Locate the cell with the specified text and output its [X, Y] center coordinate. 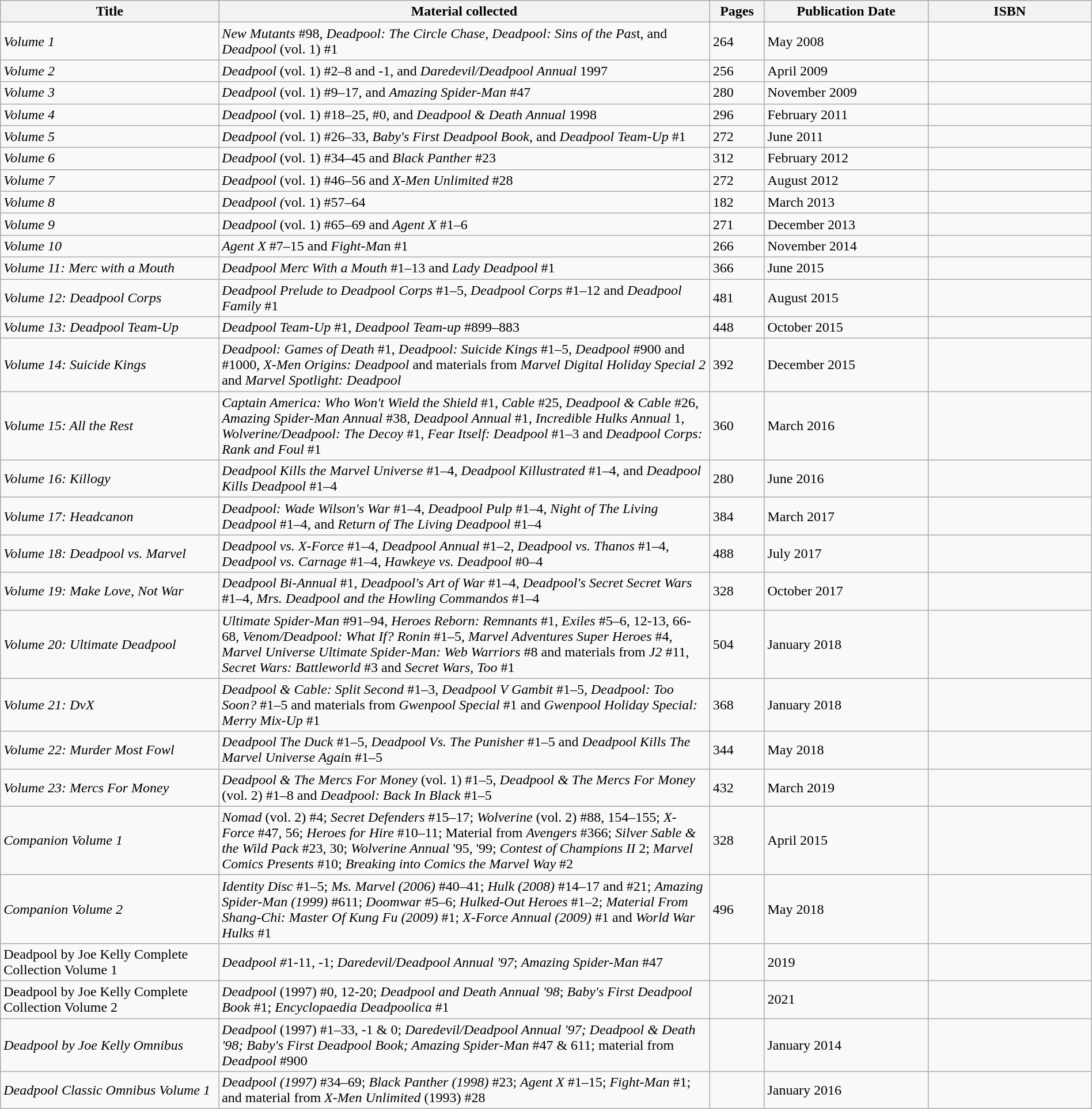
Pages [737, 12]
Deadpool Kills the Marvel Universe #1–4, Deadpool Killustrated #1–4, and Deadpool Kills Deadpool #1–4 [464, 479]
Deadpool by Joe Kelly Complete Collection Volume 2 [109, 1000]
Deadpool Classic Omnibus Volume 1 [109, 1091]
October 2017 [846, 591]
Volume 7 [109, 180]
New Mutants #98, Deadpool: The Circle Chase, Deadpool: Sins of the Past, and Deadpool (vol. 1) #1 [464, 41]
384 [737, 516]
Agent X #7–15 and Fight-Man #1 [464, 246]
Deadpool Bi-Annual #1, Deadpool's Art of War #1–4, Deadpool's Secret Secret Wars #1–4, Mrs. Deadpool and the Howling Commandos #1–4 [464, 591]
296 [737, 115]
November 2014 [846, 246]
June 2011 [846, 136]
Deadpool The Duck #1–5, Deadpool Vs. The Punisher #1–5 and Deadpool Kills The Marvel Universe Again #1–5 [464, 750]
Volume 12: Deadpool Corps [109, 297]
March 2019 [846, 788]
Deadpool (vol. 1) #26–33, Baby's First Deadpool Book, and Deadpool Team-Up #1 [464, 136]
June 2016 [846, 479]
Volume 23: Mercs For Money [109, 788]
Deadpool Prelude to Deadpool Corps #1–5, Deadpool Corps #1–12 and Deadpool Family #1 [464, 297]
2021 [846, 1000]
Volume 11: Merc with a Mouth [109, 268]
Deadpool Team-Up #1, Deadpool Team-up #899–883 [464, 328]
2019 [846, 962]
392 [737, 365]
266 [737, 246]
Deadpool (vol. 1) #57–64 [464, 202]
256 [737, 71]
Companion Volume 2 [109, 909]
Deadpool by Joe Kelly Omnibus [109, 1045]
Deadpool (vol. 1) #2–8 and -1, and Daredevil/Deadpool Annual 1997 [464, 71]
Deadpool (vol. 1) #9–17, and Amazing Spider-Man #47 [464, 93]
March 2016 [846, 426]
November 2009 [846, 93]
March 2013 [846, 202]
Deadpool Merc With a Mouth #1–13 and Lady Deadpool #1 [464, 268]
264 [737, 41]
271 [737, 224]
Volume 16: Killogy [109, 479]
312 [737, 158]
Deadpool #1-11, -1; Daredevil/Deadpool Annual '97; Amazing Spider-Man #47 [464, 962]
February 2011 [846, 115]
Deadpool by Joe Kelly Complete Collection Volume 1 [109, 962]
Deadpool (1997) #0, 12-20; Deadpool and Death Annual '98; Baby's First Deadpool Book #1; Encyclopaedia Deadpoolica #1 [464, 1000]
Volume 8 [109, 202]
October 2015 [846, 328]
504 [737, 644]
Volume 21: DvX [109, 705]
June 2015 [846, 268]
360 [737, 426]
December 2015 [846, 365]
Deadpool (vol. 1) #65–69 and Agent X #1–6 [464, 224]
Publication Date [846, 12]
Volume 20: Ultimate Deadpool [109, 644]
Deadpool (vol. 1) #18–25, #0, and Deadpool & Death Annual 1998 [464, 115]
April 2015 [846, 841]
August 2015 [846, 297]
Deadpool & The Mercs For Money (vol. 1) #1–5, Deadpool & The Mercs For Money (vol. 2) #1–8 and Deadpool: Back In Black #1–5 [464, 788]
April 2009 [846, 71]
Volume 15: All the Rest [109, 426]
Deadpool (1997) #34–69; Black Panther (1998) #23; Agent X #1–15; Fight-Man #1; and material from X-Men Unlimited (1993) #28 [464, 1091]
344 [737, 750]
August 2012 [846, 180]
Volume 13: Deadpool Team-Up [109, 328]
Volume 2 [109, 71]
Deadpool (vol. 1) #46–56 and X-Men Unlimited #28 [464, 180]
Volume 19: Make Love, Not War [109, 591]
July 2017 [846, 554]
Deadpool: Wade Wilson's War #1–4, Deadpool Pulp #1–4, Night of The Living Deadpool #1–4, and Return of The Living Deadpool #1–4 [464, 516]
448 [737, 328]
January 2014 [846, 1045]
496 [737, 909]
368 [737, 705]
488 [737, 554]
Volume 22: Murder Most Fowl [109, 750]
Volume 6 [109, 158]
Volume 10 [109, 246]
March 2017 [846, 516]
Title [109, 12]
December 2013 [846, 224]
Deadpool vs. X-Force #1–4, Deadpool Annual #1–2, Deadpool vs. Thanos #1–4, Deadpool vs. Carnage #1–4, Hawkeye vs. Deadpool #0–4 [464, 554]
182 [737, 202]
366 [737, 268]
481 [737, 297]
Deadpool (vol. 1) #34–45 and Black Panther #23 [464, 158]
Companion Volume 1 [109, 841]
Volume 1 [109, 41]
May 2008 [846, 41]
January 2016 [846, 1091]
Material collected [464, 12]
Volume 9 [109, 224]
February 2012 [846, 158]
Volume 17: Headcanon [109, 516]
ISBN [1010, 12]
Volume 3 [109, 93]
Volume 18: Deadpool vs. Marvel [109, 554]
Volume 5 [109, 136]
Volume 4 [109, 115]
432 [737, 788]
Volume 14: Suicide Kings [109, 365]
